Pinpoint the cell where the given text exists, returning its (x, y) midpoint coordinate. 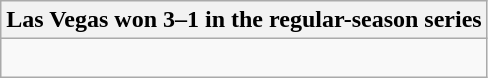
Las Vegas won 3–1 in the regular-season series (244, 20)
